Scan for the cell matching the given text and deliver its (X, Y) coordinate at center. 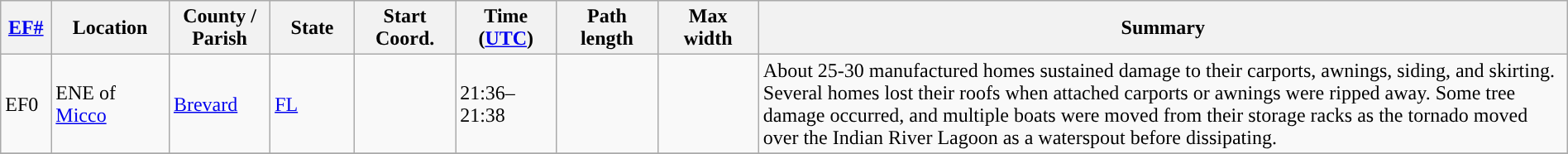
FL (313, 104)
Location (111, 28)
Max width (708, 28)
21:36–21:38 (506, 104)
Time (UTC) (506, 28)
EF0 (26, 104)
Summary (1163, 28)
Brevard (219, 104)
ENE of Micco (111, 104)
Path length (607, 28)
EF# (26, 28)
State (313, 28)
County / Parish (219, 28)
Start Coord. (404, 28)
